For the text-containing cell, return its midpoint in (X, Y) coordinate format. 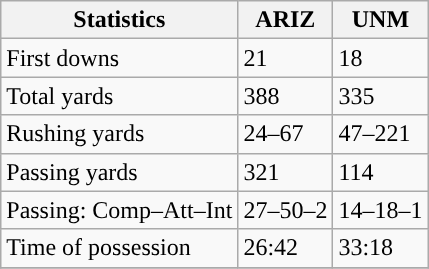
33:18 (380, 248)
26:42 (286, 248)
Rushing yards (120, 134)
UNM (380, 20)
18 (380, 58)
335 (380, 96)
Total yards (120, 96)
114 (380, 172)
Time of possession (120, 248)
Passing: Comp–Att–Int (120, 210)
27–50–2 (286, 210)
47–221 (380, 134)
388 (286, 96)
First downs (120, 58)
14–18–1 (380, 210)
ARIZ (286, 20)
24–67 (286, 134)
Statistics (120, 20)
Passing yards (120, 172)
321 (286, 172)
21 (286, 58)
